For the text-containing cell, return its midpoint in [x, y] coordinate format. 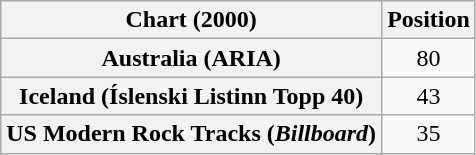
Australia (ARIA) [192, 58]
43 [429, 96]
Iceland (Íslenski Listinn Topp 40) [192, 96]
80 [429, 58]
Position [429, 20]
35 [429, 134]
Chart (2000) [192, 20]
US Modern Rock Tracks (Billboard) [192, 134]
